Locate the cell with the specified text and output its (X, Y) center coordinate. 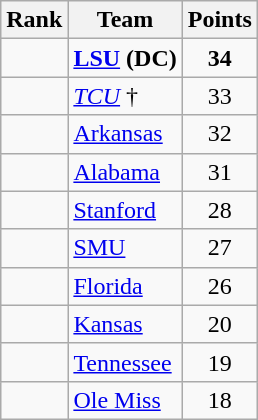
Florida (125, 286)
Alabama (125, 172)
34 (220, 58)
26 (220, 286)
Kansas (125, 324)
Stanford (125, 210)
TCU † (125, 96)
28 (220, 210)
18 (220, 400)
Ole Miss (125, 400)
Arkansas (125, 134)
33 (220, 96)
Tennessee (125, 362)
19 (220, 362)
Points (220, 20)
SMU (125, 248)
32 (220, 134)
Rank (34, 20)
20 (220, 324)
Team (125, 20)
LSU (DC) (125, 58)
27 (220, 248)
31 (220, 172)
